Pinpoint the cell where the given text exists, returning its (x, y) midpoint coordinate. 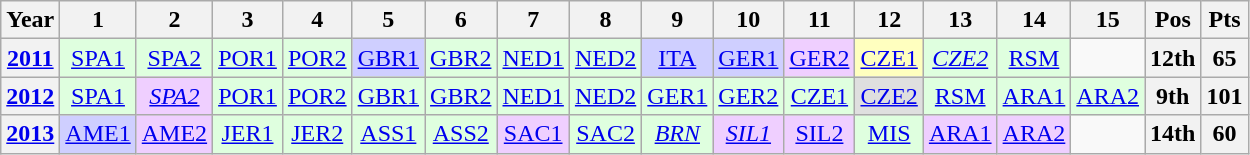
SIL1 (748, 134)
14th (1173, 134)
3 (248, 20)
AME1 (98, 134)
11 (820, 20)
5 (388, 20)
ASS2 (461, 134)
ASS1 (388, 134)
Pos (1173, 20)
65 (1224, 58)
7 (533, 20)
Year (30, 20)
12th (1173, 58)
60 (1224, 134)
BRN (678, 134)
101 (1224, 96)
SAC1 (533, 134)
8 (605, 20)
1 (98, 20)
15 (1108, 20)
2011 (30, 58)
SAC2 (605, 134)
2013 (30, 134)
JER2 (317, 134)
9th (1173, 96)
14 (1034, 20)
4 (317, 20)
AME2 (174, 134)
JER1 (248, 134)
SIL2 (820, 134)
MIS (889, 134)
9 (678, 20)
2012 (30, 96)
6 (461, 20)
10 (748, 20)
12 (889, 20)
13 (960, 20)
2 (174, 20)
ITA (678, 58)
Pts (1224, 20)
